Capture the cell that displays the provided text and extract its (x, y) central coordinate. 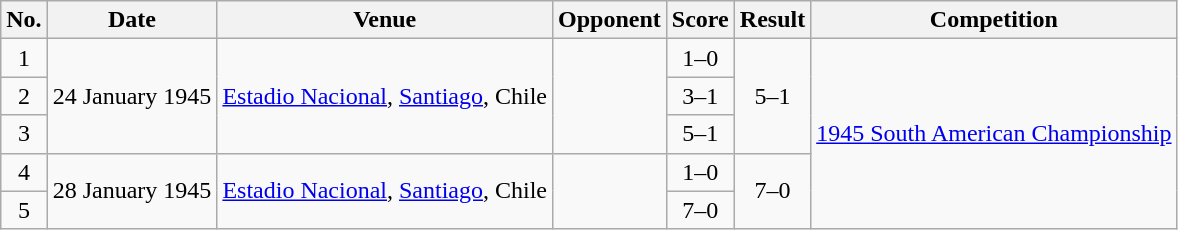
3–1 (700, 96)
Opponent (610, 20)
Competition (994, 20)
Score (700, 20)
24 January 1945 (132, 96)
1945 South American Championship (994, 134)
Venue (385, 20)
1 (24, 58)
No. (24, 20)
5 (24, 210)
Result (772, 20)
4 (24, 172)
2 (24, 96)
3 (24, 134)
Date (132, 20)
28 January 1945 (132, 191)
